Output the (X, Y) coordinate of the center of the cell containing the given text.  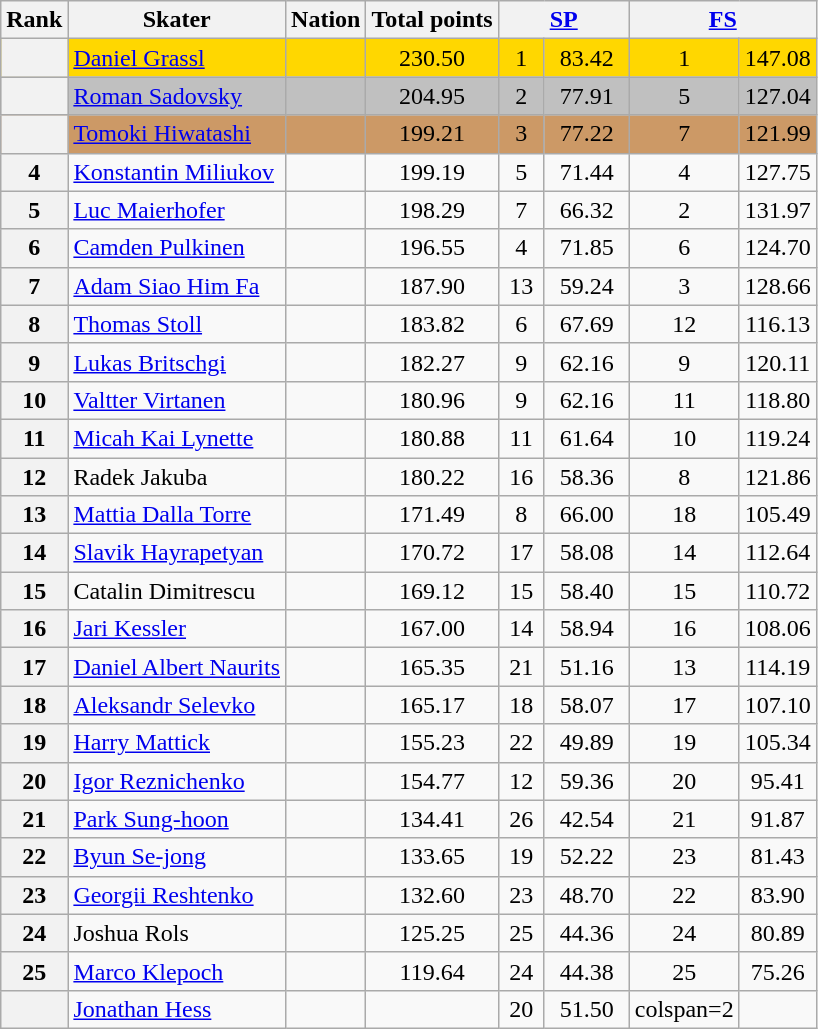
Camden Pulkinen (177, 248)
Jonathan Hess (177, 1009)
133.65 (432, 857)
125.25 (432, 933)
Harry Mattick (177, 743)
58.08 (586, 553)
Luc Maierhofer (177, 210)
Thomas Stoll (177, 324)
167.00 (432, 629)
Daniel Albert Naurits (177, 667)
77.22 (586, 134)
Micah Kai Lynette (177, 438)
Aleksandr Selevko (177, 705)
180.22 (432, 477)
91.87 (778, 819)
180.88 (432, 438)
Lukas Britschgi (177, 362)
118.80 (778, 400)
Joshua Rols (177, 933)
120.11 (778, 362)
Radek Jakuba (177, 477)
44.38 (586, 971)
204.95 (432, 96)
Skater (177, 20)
Slavik Hayrapetyan (177, 553)
Konstantin Miliukov (177, 172)
83.90 (778, 895)
119.24 (778, 438)
Adam Siao Him Fa (177, 286)
61.64 (586, 438)
187.90 (432, 286)
Tomoki Hiwatashi (177, 134)
Rank (34, 20)
71.44 (586, 172)
59.24 (586, 286)
121.86 (778, 477)
Daniel Grassl (177, 58)
131.97 (778, 210)
67.69 (586, 324)
119.64 (432, 971)
127.75 (778, 172)
Byun Se-jong (177, 857)
110.72 (778, 591)
Total points (432, 20)
77.91 (586, 96)
154.77 (432, 781)
Roman Sadovsky (177, 96)
121.99 (778, 134)
105.49 (778, 515)
26 (521, 819)
Georgii Reshtenko (177, 895)
171.49 (432, 515)
165.17 (432, 705)
83.42 (586, 58)
134.41 (432, 819)
127.04 (778, 96)
SP (564, 20)
199.19 (432, 172)
42.54 (586, 819)
66.00 (586, 515)
58.07 (586, 705)
180.96 (432, 400)
Catalin Dimitrescu (177, 591)
116.13 (778, 324)
colspan=2 (684, 1009)
170.72 (432, 553)
147.08 (778, 58)
Nation (326, 20)
66.32 (586, 210)
196.55 (432, 248)
Park Sung-hoon (177, 819)
71.85 (586, 248)
51.50 (586, 1009)
155.23 (432, 743)
169.12 (432, 591)
58.40 (586, 591)
Igor Reznichenko (177, 781)
230.50 (432, 58)
49.89 (586, 743)
51.16 (586, 667)
183.82 (432, 324)
Jari Kessler (177, 629)
199.21 (432, 134)
95.41 (778, 781)
48.70 (586, 895)
Valtter Virtanen (177, 400)
198.29 (432, 210)
165.35 (432, 667)
124.70 (778, 248)
128.66 (778, 286)
105.34 (778, 743)
Mattia Dalla Torre (177, 515)
58.94 (586, 629)
FS (722, 20)
114.19 (778, 667)
108.06 (778, 629)
107.10 (778, 705)
81.43 (778, 857)
75.26 (778, 971)
132.60 (432, 895)
52.22 (586, 857)
112.64 (778, 553)
182.27 (432, 362)
80.89 (778, 933)
Marco Klepoch (177, 971)
58.36 (586, 477)
44.36 (586, 933)
59.36 (586, 781)
